From the cell containing the given text, extract its center point as (x, y) coordinate. 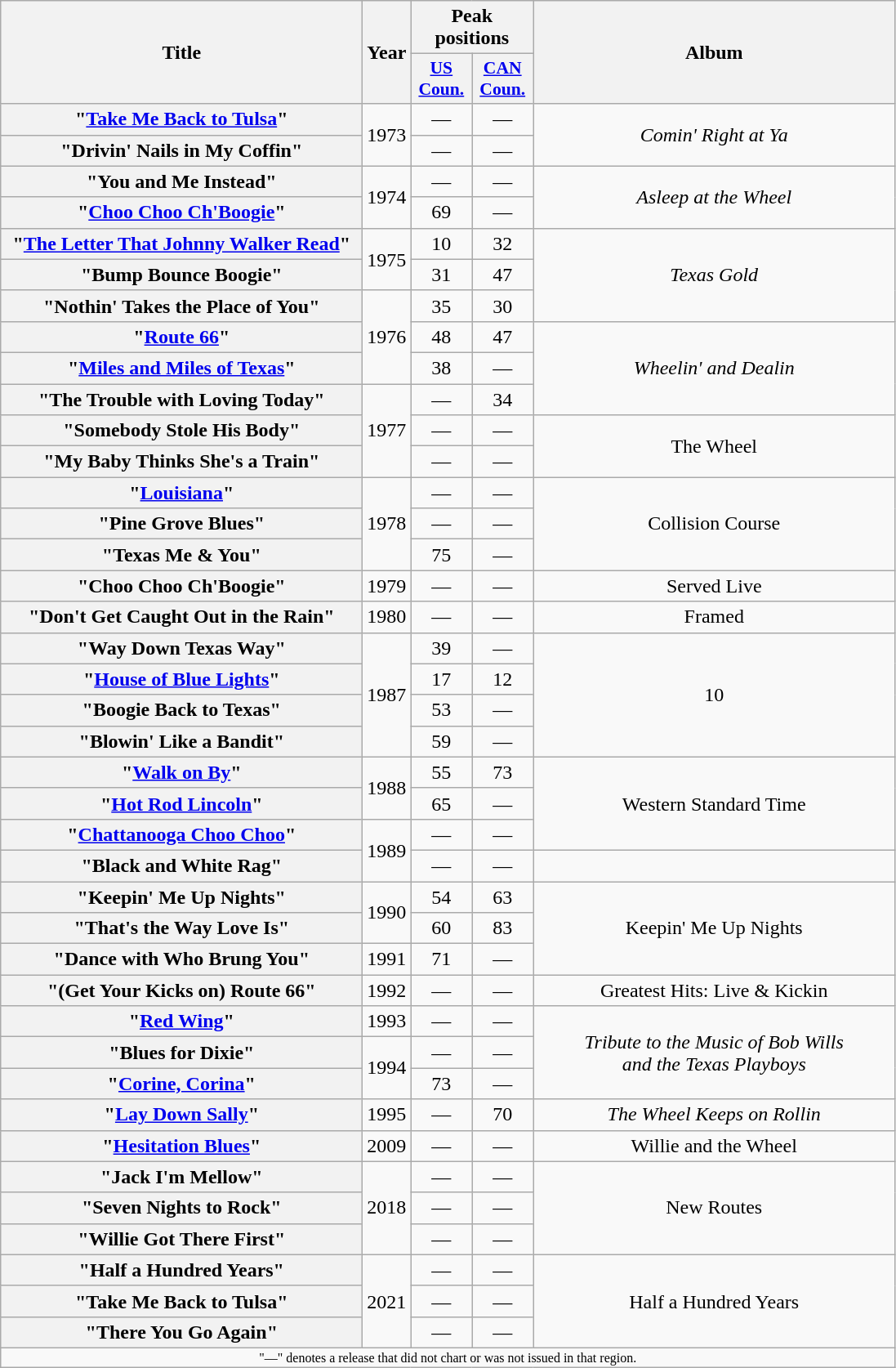
1974 (387, 197)
83 (503, 928)
34 (503, 400)
54 (441, 896)
1989 (387, 850)
"Route 66" (181, 337)
Collision Course (714, 524)
1977 (387, 431)
65 (441, 803)
"The Letter That Johnny Walker Read" (181, 244)
2021 (387, 1301)
1990 (387, 912)
"Drivin' Nails in My Coffin" (181, 150)
The Wheel Keeps on Rollin (714, 1115)
The Wheel (714, 446)
38 (441, 368)
Served Live (714, 586)
75 (441, 555)
"Jack I'm Mellow" (181, 1177)
"The Trouble with Loving Today" (181, 400)
59 (441, 741)
"—" denotes a release that did not chart or was not issued in that region. (448, 1357)
"Texas Me & You" (181, 555)
39 (441, 648)
48 (441, 337)
Asleep at the Wheel (714, 197)
New Routes (714, 1208)
1995 (387, 1115)
"Way Down Texas Way" (181, 648)
"Hesitation Blues" (181, 1146)
35 (441, 306)
Album (714, 52)
"Louisiana" (181, 493)
"There You Go Again" (181, 1332)
Title (181, 52)
"Somebody Stole His Body" (181, 431)
60 (441, 928)
"Walk on By" (181, 772)
"Red Wing" (181, 1022)
2018 (387, 1208)
1975 (387, 259)
"Corine, Corina" (181, 1084)
"Chattanooga Choo Choo" (181, 834)
12 (503, 679)
30 (503, 306)
1973 (387, 135)
"Willie Got There First" (181, 1239)
Framed (714, 617)
55 (441, 772)
"Miles and Miles of Texas" (181, 368)
"Lay Down Sally" (181, 1115)
"My Baby Thinks She's a Train" (181, 462)
1980 (387, 617)
71 (441, 959)
CANCoun. (503, 78)
"Don't Get Caught Out in the Rain" (181, 617)
"Black and White Rag" (181, 865)
"Bump Bounce Boogie" (181, 275)
"Seven Nights to Rock" (181, 1208)
Wheelin' and Dealin (714, 368)
Comin' Right at Ya (714, 135)
31 (441, 275)
"Nothin' Takes the Place of You" (181, 306)
1987 (387, 695)
"Blues for Dixie" (181, 1053)
Year (387, 52)
Western Standard Time (714, 803)
1979 (387, 586)
1994 (387, 1068)
"Half a Hundred Years" (181, 1270)
Texas Gold (714, 275)
USCoun. (441, 78)
"You and Me Instead" (181, 181)
70 (503, 1115)
53 (441, 710)
"Hot Rod Lincoln" (181, 803)
Peak positions (472, 28)
"Dance with Who Brung You" (181, 959)
"Keepin' Me Up Nights" (181, 896)
Half a Hundred Years (714, 1301)
1991 (387, 959)
69 (441, 212)
Tribute to the Music of Bob Willsand the Texas Playboys (714, 1053)
"(Get Your Kicks on) Route 66" (181, 990)
1978 (387, 524)
1976 (387, 337)
17 (441, 679)
"That's the Way Love Is" (181, 928)
"House of Blue Lights" (181, 679)
Willie and the Wheel (714, 1146)
1988 (387, 788)
2009 (387, 1146)
1993 (387, 1022)
Keepin' Me Up Nights (714, 928)
"Blowin' Like a Bandit" (181, 741)
Greatest Hits: Live & Kickin (714, 990)
"Pine Grove Blues" (181, 524)
"Boogie Back to Texas" (181, 710)
63 (503, 896)
1992 (387, 990)
32 (503, 244)
